Return (x, y) of the center of cell containing provided text 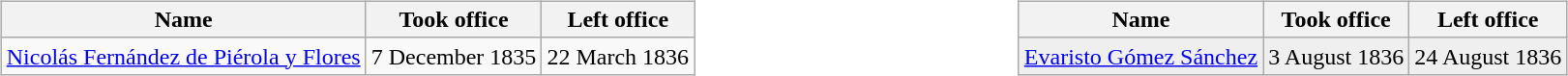
Evaristo Gómez Sánchez (1140, 56)
3 August 1836 (1337, 56)
22 March 1836 (618, 56)
7 December 1835 (454, 56)
24 August 1836 (1488, 56)
Nicolás Fernández de Piérola y Flores (184, 56)
